Scan for the cell matching the given text and deliver its [X, Y] coordinate at center. 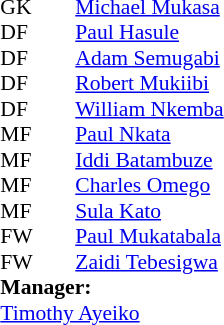
Paul Mukatabala [149, 237]
Paul Hasule [149, 33]
William Nkemba [149, 109]
Manager: [112, 287]
Paul Nkata [149, 135]
Adam Semugabi [149, 58]
Charles Omego [149, 185]
Sula Kato [149, 211]
Robert Mukiibi [149, 83]
Zaidi Tebesigwa [149, 262]
Iddi Batambuze [149, 160]
